Identify which cell holds the provided text, then report its [X, Y] central coordinate. 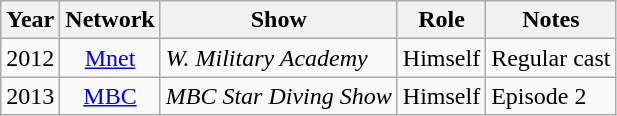
Notes [551, 20]
W. Military Academy [278, 58]
Network [110, 20]
2013 [30, 96]
Show [278, 20]
MBC [110, 96]
Mnet [110, 58]
Role [441, 20]
Regular cast [551, 58]
2012 [30, 58]
Episode 2 [551, 96]
Year [30, 20]
MBC Star Diving Show [278, 96]
